Extract the [x, y] coordinate from the center of the cell holding the provided text.  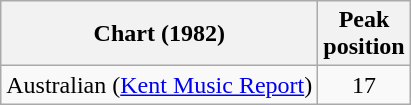
17 [364, 85]
Chart (1982) [160, 34]
Peakposition [364, 34]
Australian (Kent Music Report) [160, 85]
